Return (x, y) of the center of cell containing provided text 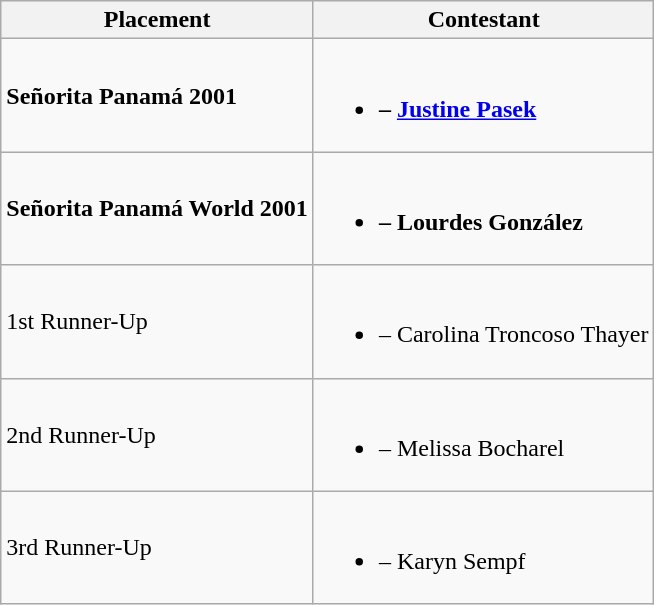
– Carolina Troncoso Thayer (484, 322)
– Karyn Sempf (484, 548)
– Lourdes González (484, 208)
Contestant (484, 20)
Señorita Panamá 2001 (158, 96)
1st Runner-Up (158, 322)
– Melissa Bocharel (484, 434)
– Justine Pasek (484, 96)
Señorita Panamá World 2001 (158, 208)
2nd Runner-Up (158, 434)
Placement (158, 20)
3rd Runner-Up (158, 548)
